Locate the cell with the specified text and output its [x, y] center coordinate. 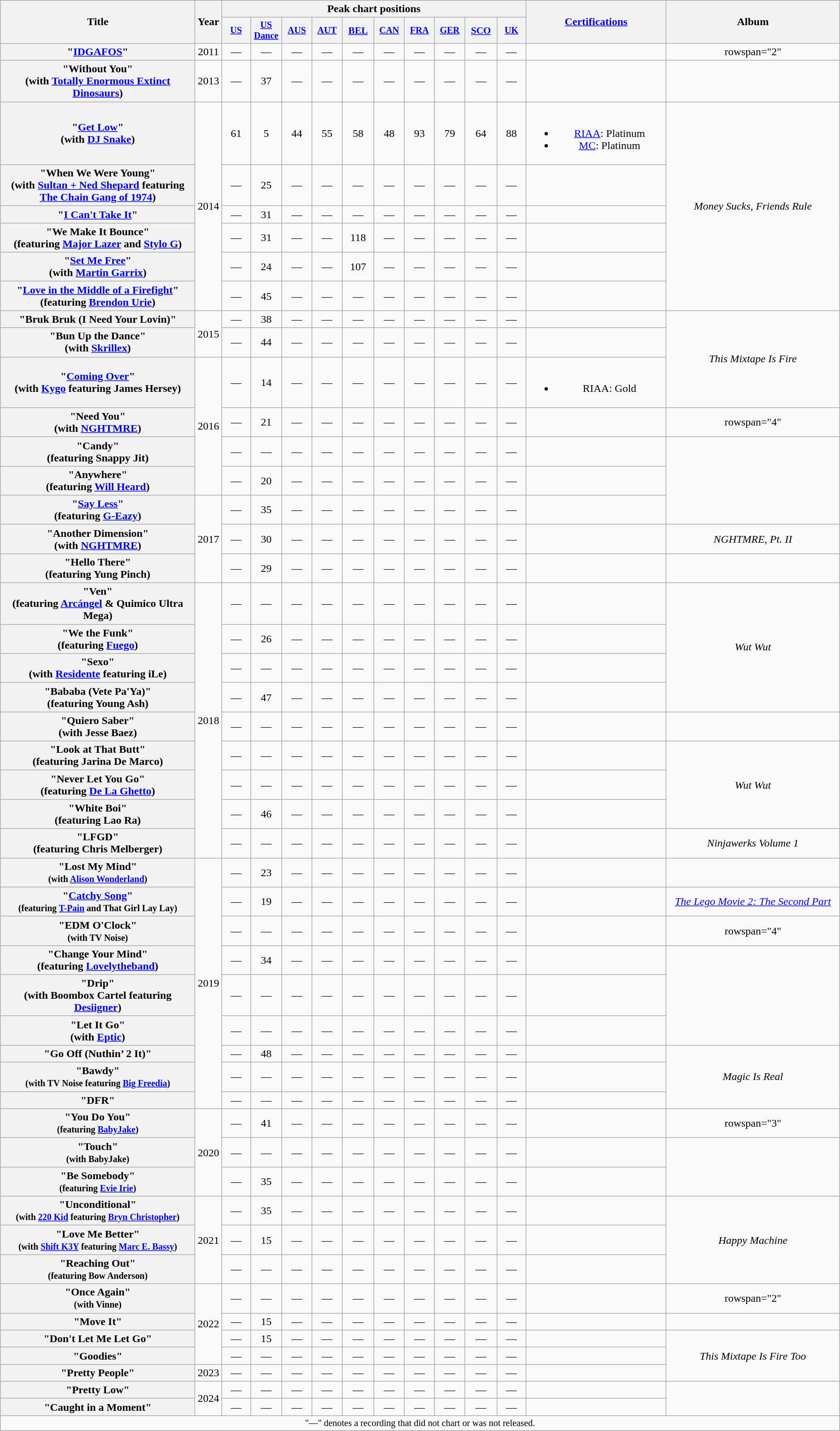
"Ven" (featuring Arcángel & Quimico Ultra Mega) [98, 604]
Ninjawerks Volume 1 [753, 843]
"When We Were Young"(with Sultan + Ned Shepard featuring The Chain Gang of 1974) [98, 185]
"Candy"(featuring Snappy Jit) [98, 452]
"Love Me Better" (with Shift K3Y featuring Marc E. Bassy) [98, 1240]
2013 [208, 81]
"Pretty Low" [98, 1390]
"Touch" (with BabyJake) [98, 1153]
"Coming Over"(with Kygo featuring James Hersey) [98, 382]
"EDM O'Clock" (with TV Noise) [98, 931]
20 [266, 480]
"Unconditional" (with 220 Kid featuring Bryn Christopher) [98, 1211]
"Sexo" (with Residente featuring iLe) [98, 668]
Magic Is Real [753, 1076]
58 [358, 133]
"IDGAFOS" [98, 52]
"Anywhere"(featuring Will Heard) [98, 480]
NGHTMRE, Pt. II [753, 539]
"Without You"(with Totally Enormous Extinct Dinosaurs) [98, 81]
2020 [208, 1153]
2015 [208, 334]
"Never Let You Go" (featuring De La Ghetto) [98, 785]
Peak chart positions [374, 9]
US [236, 31]
"—" denotes a recording that did not chart or was not released. [420, 1423]
37 [266, 81]
2018 [208, 721]
"Be Somebody" (featuring Evie Irie) [98, 1181]
"Hello There"(featuring Yung Pinch) [98, 568]
"Pretty People" [98, 1373]
FRA [419, 31]
The Lego Movie 2: The Second Part [753, 901]
"Bun Up the Dance"(with Skrillex) [98, 342]
"LFGD" (featuring Chris Melberger) [98, 843]
2019 [208, 983]
RIAA: Gold [596, 382]
93 [419, 133]
45 [266, 296]
118 [358, 238]
107 [358, 267]
14 [266, 382]
"I Can't Take It" [98, 215]
Album [753, 22]
UK [512, 31]
2023 [208, 1373]
61 [236, 133]
79 [450, 133]
CAN [389, 31]
47 [266, 698]
34 [266, 960]
2017 [208, 539]
"Drip" (with Boombox Cartel featuring Desiigner) [98, 995]
"Change Your Mind" (featuring Lovelytheband) [98, 960]
"Caught in a Moment" [98, 1407]
88 [512, 133]
"Look at That Butt" (featuring Jarina De Marco) [98, 756]
Happy Machine [753, 1240]
"Bruk Bruk (I Need Your Lovin)" [98, 319]
2016 [208, 426]
"Need You"(with NGHTMRE) [98, 422]
"White Boi" (featuring Lao Ra) [98, 814]
5 [266, 133]
"Go Off (Nuthin’ 2 It)" [98, 1053]
"Goodies" [98, 1356]
SCO [481, 31]
21 [266, 422]
19 [266, 901]
30 [266, 539]
"We Make It Bounce"(featuring Major Lazer and Stylo G) [98, 238]
2024 [208, 1398]
23 [266, 873]
"DFR" [98, 1100]
55 [327, 133]
29 [266, 568]
AUT [327, 31]
24 [266, 267]
BEL [358, 31]
2022 [208, 1324]
This Mixtape Is Fire [753, 359]
Money Sucks, Friends Rule [753, 206]
2021 [208, 1240]
"You Do You" (featuring BabyJake) [98, 1123]
2014 [208, 206]
"Get Low"(with DJ Snake) [98, 133]
25 [266, 185]
"Catchy Song"(featuring T-Pain and That Girl Lay Lay) [98, 901]
"Bababa (Vete Pa'Ya)" (featuring Young Ash) [98, 698]
"Set Me Free"(with Martin Garrix) [98, 267]
"Don't Let Me Let Go" [98, 1339]
"Quiero Saber" (with Jesse Baez) [98, 726]
38 [266, 319]
Year [208, 22]
"Lost My Mind"(with Alison Wonderland) [98, 873]
USDance [266, 31]
"We the Funk"(featuring Fuego) [98, 639]
"Bawdy" (with TV Noise featuring Big Freedia) [98, 1077]
64 [481, 133]
"Love in the Middle of a Firefight"(featuring Brendon Urie) [98, 296]
"Another Dimension"(with NGHTMRE) [98, 539]
AUS [297, 31]
"Say Less"(featuring G-Eazy) [98, 510]
rowspan="3" [753, 1123]
26 [266, 639]
"Reaching Out" (featuring Bow Anderson) [98, 1269]
"Once Again" (with Vinne) [98, 1298]
"Let It Go" (with Eptic) [98, 1031]
Certifications [596, 22]
2011 [208, 52]
This Mixtape Is Fire Too [753, 1356]
Title [98, 22]
46 [266, 814]
RIAA: PlatinumMC: Platinum [596, 133]
41 [266, 1123]
"Move It" [98, 1321]
GER [450, 31]
